From the cell containing the given text, extract its center point as [x, y] coordinate. 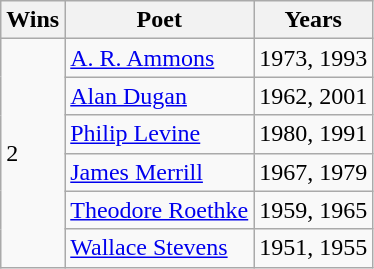
A. R. Ammons [160, 58]
Alan Dugan [160, 96]
Wins [33, 20]
1951, 1955 [314, 248]
1962, 2001 [314, 96]
Years [314, 20]
Poet [160, 20]
2 [33, 153]
James Merrill [160, 172]
Philip Levine [160, 134]
1980, 1991 [314, 134]
Theodore Roethke [160, 210]
1967, 1979 [314, 172]
1959, 1965 [314, 210]
Wallace Stevens [160, 248]
1973, 1993 [314, 58]
